For the text-containing cell, return its midpoint in (X, Y) coordinate format. 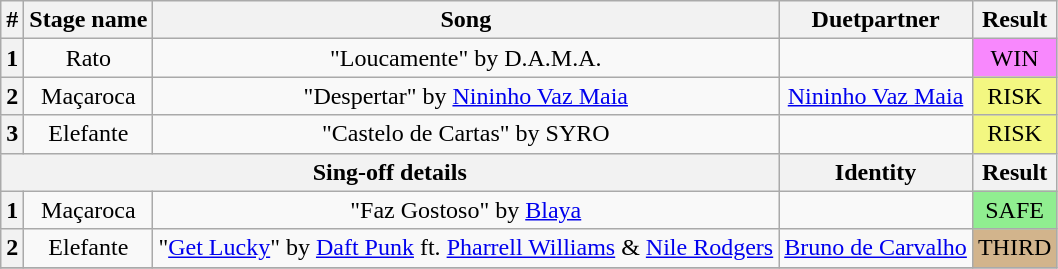
Rato (88, 58)
Bruno de Carvalho (876, 248)
"Faz Gostoso" by Blaya (466, 210)
Song (466, 20)
THIRD (1014, 248)
Identity (876, 172)
WIN (1014, 58)
"Loucamente" by D.A.M.A. (466, 58)
SAFE (1014, 210)
Duetpartner (876, 20)
"Get Lucky" by Daft Punk ft. Pharrell Williams & Nile Rodgers (466, 248)
Nininho Vaz Maia (876, 96)
"Castelo de Cartas" by SYRO (466, 134)
# (12, 20)
3 (12, 134)
Stage name (88, 20)
"Despertar" by Nininho Vaz Maia (466, 96)
Sing-off details (390, 172)
